Scan for the cell matching the given text and deliver its (x, y) coordinate at center. 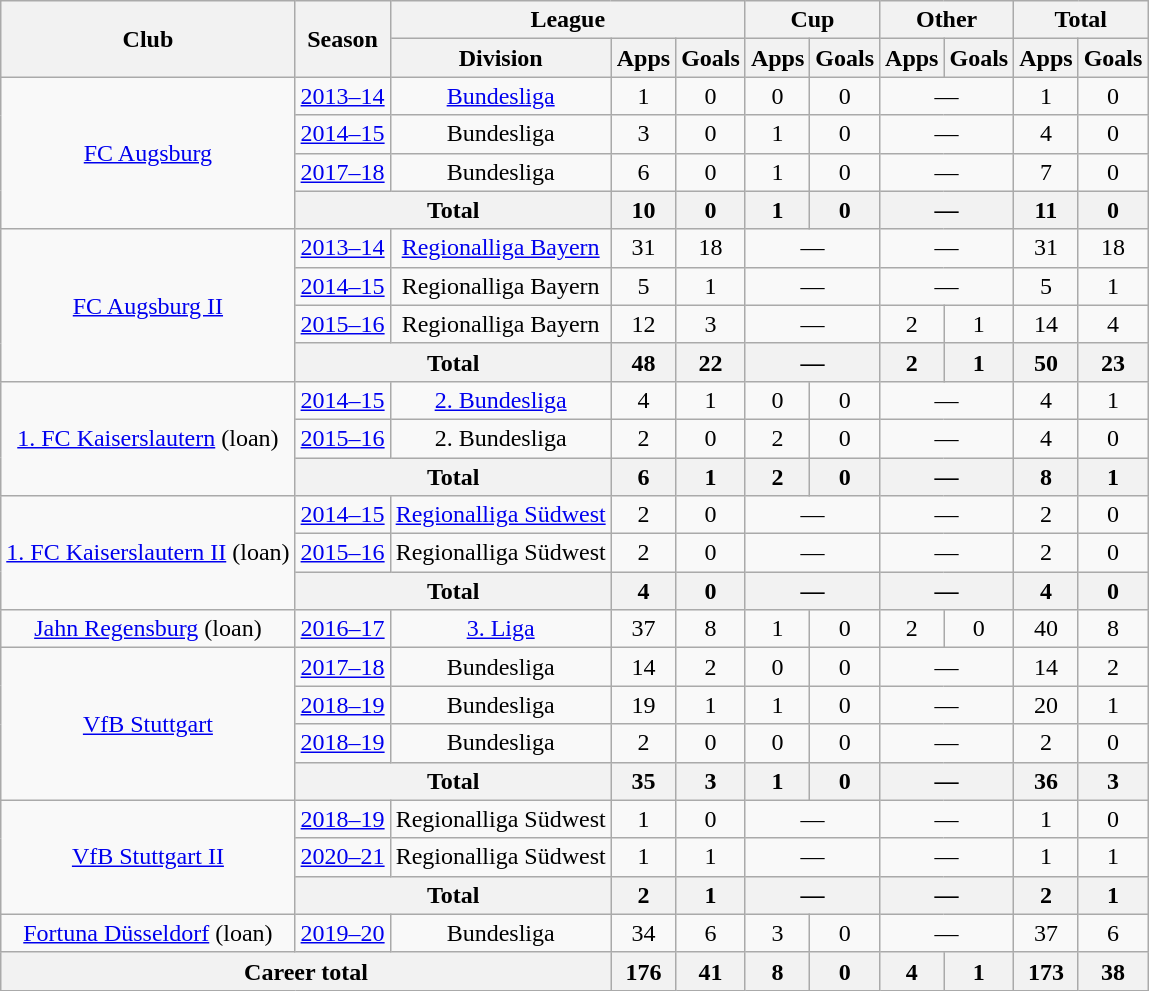
36 (1046, 781)
23 (1113, 362)
38 (1113, 971)
10 (643, 210)
41 (711, 971)
Other (947, 20)
34 (643, 933)
1. FC Kaiserslautern II (loan) (148, 553)
VfB Stuttgart II (148, 857)
2016–17 (342, 629)
173 (1046, 971)
2019–20 (342, 933)
20 (1046, 705)
1. FC Kaiserslautern (loan) (148, 438)
22 (711, 362)
11 (1046, 210)
19 (643, 705)
Fortuna Düsseldorf (loan) (148, 933)
VfB Stuttgart (148, 724)
FC Augsburg II (148, 305)
Jahn Regensburg (loan) (148, 629)
Career total (306, 971)
3. Liga (500, 629)
35 (643, 781)
Season (342, 39)
40 (1046, 629)
Division (500, 58)
FC Augsburg (148, 153)
League (568, 20)
7 (1046, 172)
176 (643, 971)
Cup (812, 20)
Club (148, 39)
12 (643, 324)
2020–21 (342, 857)
48 (643, 362)
50 (1046, 362)
